Determine the [x, y] coordinate at the center of the cell enclosing the given text.  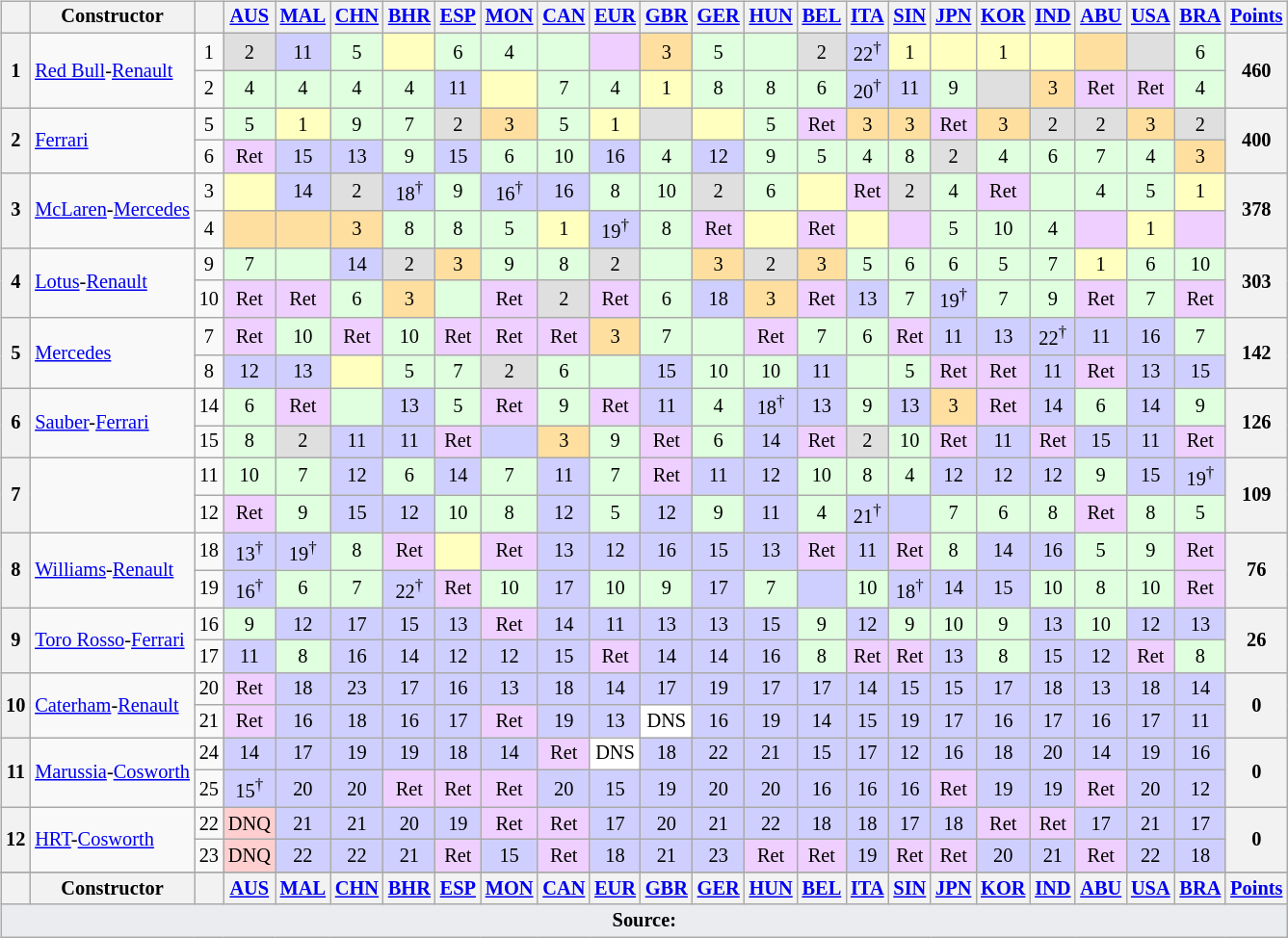
109 [1256, 495]
303 [1256, 283]
Toro Rosso-Ferrari [112, 639]
Caterham-Renault [112, 705]
21† [867, 514]
13† [250, 551]
378 [1256, 211]
McLaren-Mercedes [112, 211]
Mercedes [112, 352]
Source: [644, 921]
142 [1256, 352]
15† [250, 788]
Red Bull-Renault [112, 70]
HRT-Cosworth [112, 840]
126 [1256, 424]
20† [867, 89]
Lotus-Renault [112, 283]
76 [1256, 570]
Williams-Renault [112, 570]
25 [209, 788]
Marussia-Cosworth [112, 772]
Ferrari [112, 141]
400 [1256, 141]
26 [1256, 639]
Sauber-Ferrari [112, 424]
24 [209, 754]
460 [1256, 70]
